Scan for the cell matching the given text and deliver its [x, y] coordinate at center. 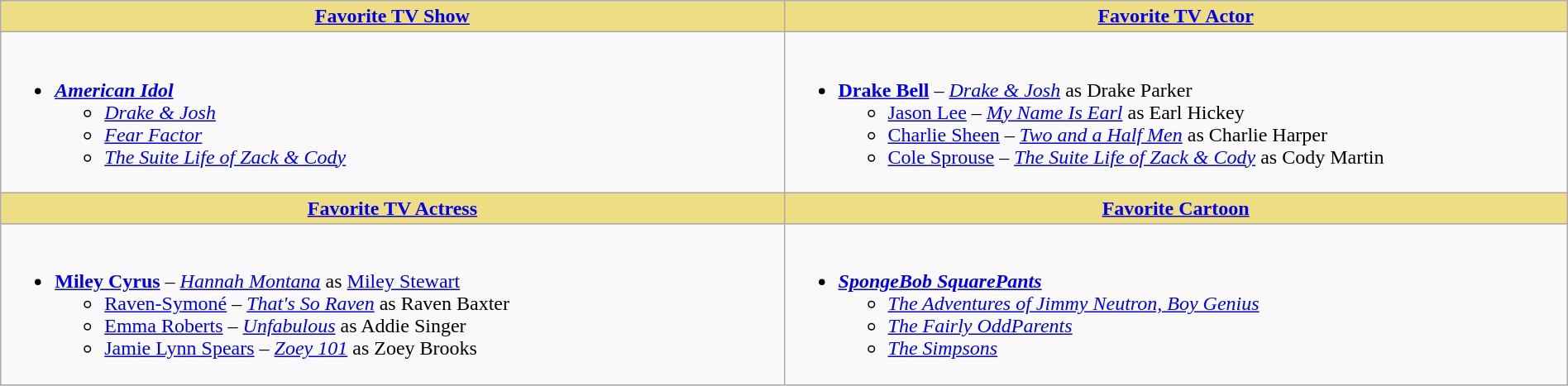
Favorite TV Actress [392, 208]
Favorite TV Show [392, 17]
Favorite Cartoon [1176, 208]
Favorite TV Actor [1176, 17]
American IdolDrake & JoshFear FactorThe Suite Life of Zack & Cody [392, 112]
SpongeBob SquarePantsThe Adventures of Jimmy Neutron, Boy GeniusThe Fairly OddParentsThe Simpsons [1176, 304]
